Determine the [X, Y] coordinate at the center of the cell enclosing the given text.  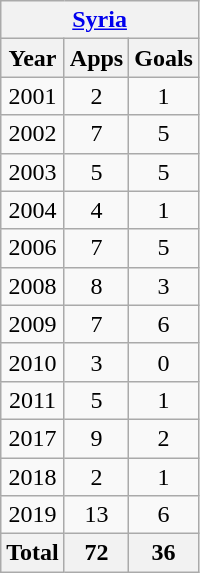
4 [96, 210]
13 [96, 515]
9 [96, 438]
2019 [33, 515]
2017 [33, 438]
72 [96, 553]
Syria [100, 20]
2004 [33, 210]
Year [33, 58]
2018 [33, 477]
2003 [33, 172]
8 [96, 286]
2009 [33, 324]
2008 [33, 286]
2002 [33, 134]
36 [164, 553]
Apps [96, 58]
0 [164, 362]
2010 [33, 362]
2001 [33, 96]
2011 [33, 400]
Goals [164, 58]
Total [33, 553]
2006 [33, 248]
